Return (x, y) of the center of cell containing provided text 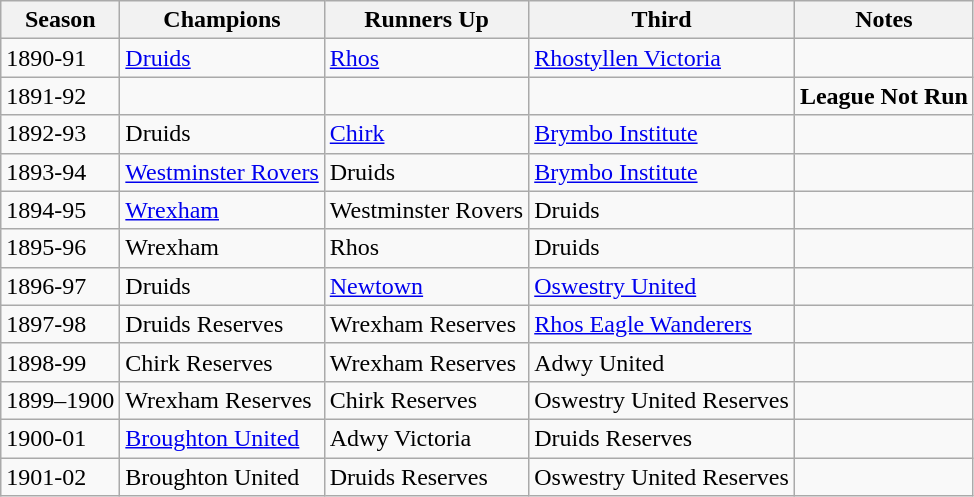
1899–1900 (60, 400)
1900-01 (60, 438)
Runners Up (426, 20)
1897-98 (60, 324)
Rhos Eagle Wanderers (662, 324)
Rhostyllen Victoria (662, 58)
1896-97 (60, 286)
1895-96 (60, 248)
Newtown (426, 286)
Third (662, 20)
1901-02 (60, 477)
Adwy Victoria (426, 438)
1892-93 (60, 134)
1898-99 (60, 362)
Adwy United (662, 362)
1893-94 (60, 172)
Oswestry United (662, 286)
Notes (884, 20)
Champions (222, 20)
Chirk (426, 134)
1891-92 (60, 96)
1894-95 (60, 210)
1890-91 (60, 58)
Season (60, 20)
League Not Run (884, 96)
